From the cell containing the given text, extract its center point as [x, y] coordinate. 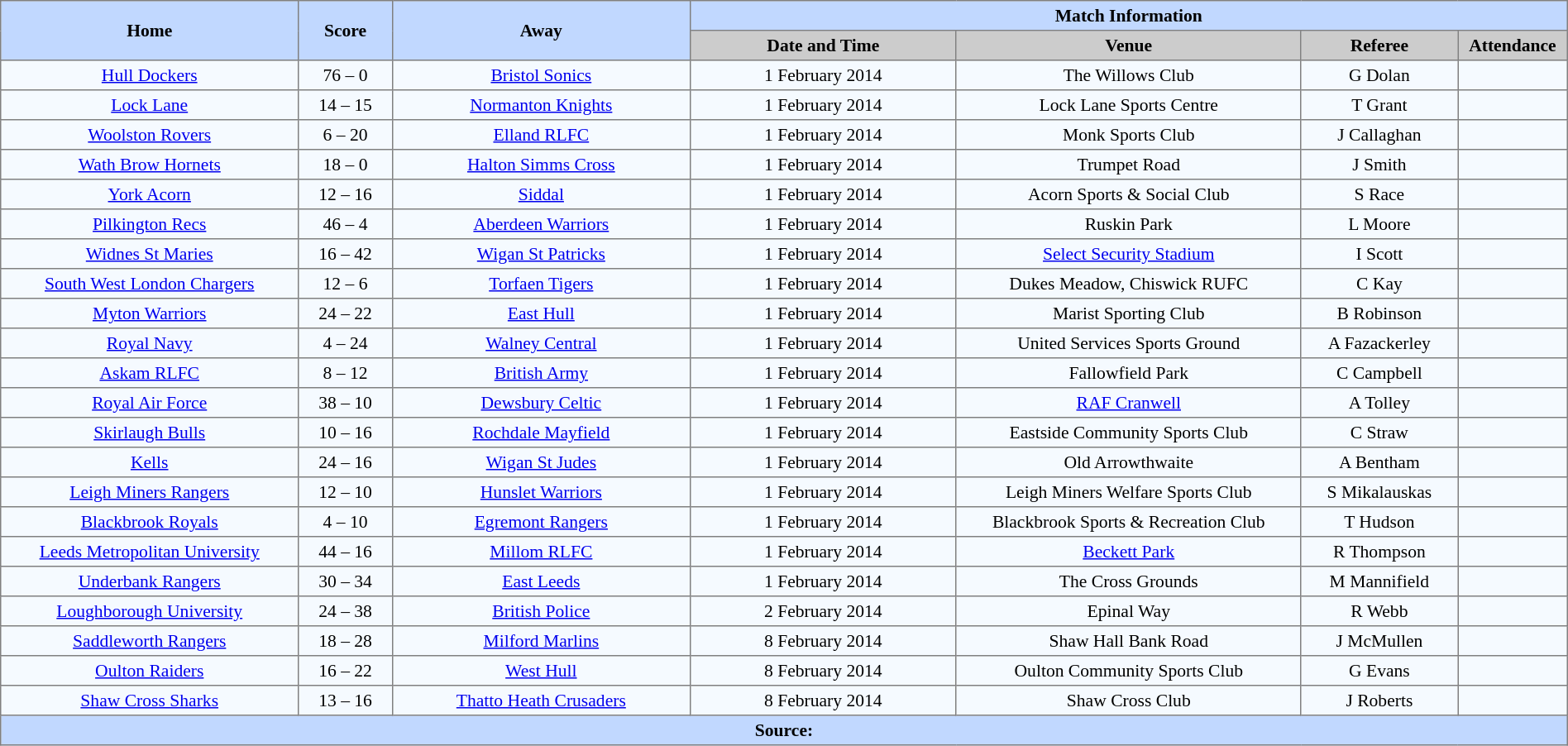
18 – 0 [346, 165]
8 – 12 [346, 373]
Shaw Hall Bank Road [1128, 641]
Beckett Park [1128, 552]
R Thompson [1379, 552]
Referee [1379, 45]
British Army [541, 373]
S Race [1379, 194]
Halton Simms Cross [541, 165]
East Leeds [541, 581]
Wath Brow Hornets [150, 165]
Oulton Community Sports Club [1128, 671]
Blackbrook Royals [150, 522]
Royal Navy [150, 343]
Millom RLFC [541, 552]
76 – 0 [346, 75]
Egremont Rangers [541, 522]
24 – 38 [346, 611]
14 – 15 [346, 105]
A Tolley [1379, 403]
The Cross Grounds [1128, 581]
R Webb [1379, 611]
T Hudson [1379, 522]
Old Arrowthwaite [1128, 462]
Saddleworth Rangers [150, 641]
L Moore [1379, 224]
Blackbrook Sports & Recreation Club [1128, 522]
Select Security Stadium [1128, 254]
18 – 28 [346, 641]
Skirlaugh Bulls [150, 433]
A Fazackerley [1379, 343]
Monk Sports Club [1128, 135]
24 – 22 [346, 313]
12 – 16 [346, 194]
Widnes St Maries [150, 254]
Shaw Cross Club [1128, 701]
Attendance [1513, 45]
Myton Warriors [150, 313]
4 – 24 [346, 343]
Siddal [541, 194]
12 – 10 [346, 492]
Kells [150, 462]
Rochdale Mayfield [541, 433]
Woolston Rovers [150, 135]
Hull Dockers [150, 75]
12 – 6 [346, 284]
Elland RLFC [541, 135]
Acorn Sports & Social Club [1128, 194]
6 – 20 [346, 135]
Venue [1128, 45]
Eastside Community Sports Club [1128, 433]
Pilkington Recs [150, 224]
Loughborough University [150, 611]
Away [541, 31]
Leigh Miners Welfare Sports Club [1128, 492]
Leeds Metropolitan University [150, 552]
Shaw Cross Sharks [150, 701]
East Hull [541, 313]
I Scott [1379, 254]
G Evans [1379, 671]
J McMullen [1379, 641]
Bristol Sonics [541, 75]
16 – 22 [346, 671]
G Dolan [1379, 75]
38 – 10 [346, 403]
British Police [541, 611]
Walney Central [541, 343]
Dewsbury Celtic [541, 403]
B Robinson [1379, 313]
Royal Air Force [150, 403]
16 – 42 [346, 254]
C Campbell [1379, 373]
J Smith [1379, 165]
Underbank Rangers [150, 581]
Fallowfield Park [1128, 373]
2 February 2014 [823, 611]
Epinal Way [1128, 611]
Milford Marlins [541, 641]
Match Information [1128, 16]
Wigan St Patricks [541, 254]
10 – 16 [346, 433]
York Acorn [150, 194]
Score [346, 31]
Normanton Knights [541, 105]
Date and Time [823, 45]
13 – 16 [346, 701]
30 – 34 [346, 581]
Leigh Miners Rangers [150, 492]
Marist Sporting Club [1128, 313]
Askam RLFC [150, 373]
Ruskin Park [1128, 224]
Trumpet Road [1128, 165]
T Grant [1379, 105]
United Services Sports Ground [1128, 343]
Dukes Meadow, Chiswick RUFC [1128, 284]
Home [150, 31]
Wigan St Judes [541, 462]
S Mikalauskas [1379, 492]
4 – 10 [346, 522]
Source: [784, 730]
Lock Lane Sports Centre [1128, 105]
West Hull [541, 671]
J Roberts [1379, 701]
44 – 16 [346, 552]
C Kay [1379, 284]
Lock Lane [150, 105]
Thatto Heath Crusaders [541, 701]
Oulton Raiders [150, 671]
M Mannifield [1379, 581]
24 – 16 [346, 462]
Torfaen Tigers [541, 284]
A Bentham [1379, 462]
South West London Chargers [150, 284]
RAF Cranwell [1128, 403]
Hunslet Warriors [541, 492]
The Willows Club [1128, 75]
C Straw [1379, 433]
46 – 4 [346, 224]
J Callaghan [1379, 135]
Aberdeen Warriors [541, 224]
